Determine the [X, Y] coordinate at the center of the cell enclosing the given text.  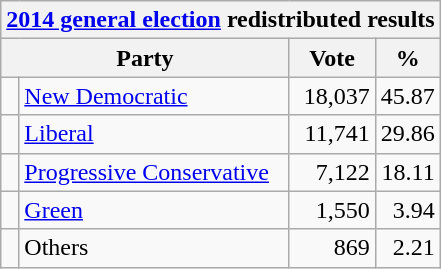
Others [154, 248]
2.21 [408, 248]
Liberal [154, 134]
45.87 [408, 96]
Green [154, 210]
% [408, 58]
7,122 [332, 172]
3.94 [408, 210]
Party [145, 58]
29.86 [408, 134]
11,741 [332, 134]
869 [332, 248]
18.11 [408, 172]
New Democratic [154, 96]
Progressive Conservative [154, 172]
18,037 [332, 96]
Vote [332, 58]
1,550 [332, 210]
2014 general election redistributed results [220, 20]
